Return [X, Y] of the center of cell containing provided text 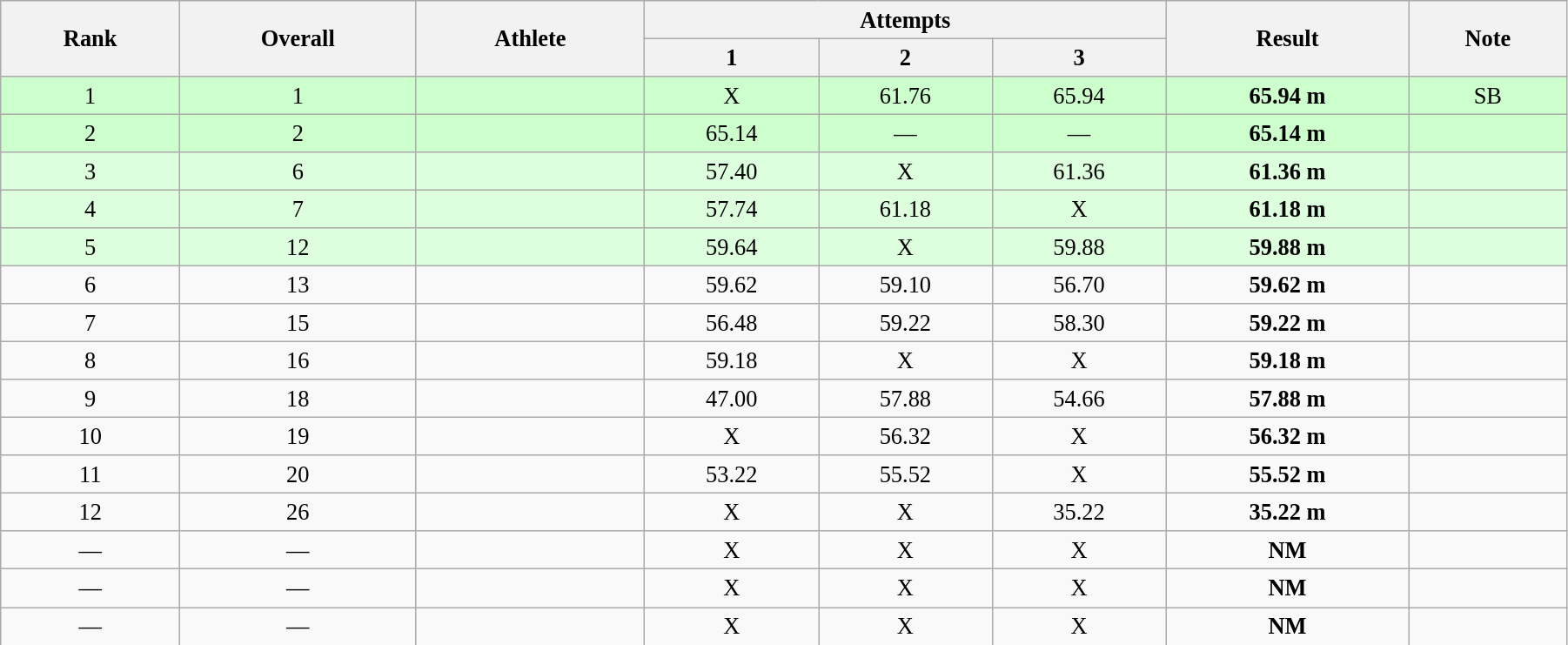
55.52 [906, 474]
56.32 [906, 436]
9 [90, 399]
15 [298, 323]
SB [1488, 95]
61.18 m [1288, 209]
59.22 [906, 323]
59.22 m [1288, 323]
57.88 [906, 399]
5 [90, 247]
4 [90, 209]
Attempts [905, 19]
57.40 [732, 171]
59.62 m [1288, 285]
61.18 [906, 209]
Note [1488, 38]
19 [298, 436]
59.88 [1079, 247]
8 [90, 360]
57.88 m [1288, 399]
59.62 [732, 285]
35.22 [1079, 512]
57.74 [732, 209]
65.94 m [1288, 95]
Overall [298, 38]
61.76 [906, 95]
Result [1288, 38]
61.36 m [1288, 171]
53.22 [732, 474]
Athlete [531, 38]
35.22 m [1288, 512]
13 [298, 285]
56.48 [732, 323]
59.10 [906, 285]
61.36 [1079, 171]
16 [298, 360]
65.94 [1079, 95]
26 [298, 512]
59.18 [732, 360]
56.70 [1079, 285]
65.14 [732, 133]
11 [90, 474]
20 [298, 474]
10 [90, 436]
56.32 m [1288, 436]
58.30 [1079, 323]
55.52 m [1288, 474]
65.14 m [1288, 133]
18 [298, 399]
54.66 [1079, 399]
59.18 m [1288, 360]
47.00 [732, 399]
Rank [90, 38]
59.88 m [1288, 247]
59.64 [732, 247]
